Locate the cell with the specified text and output its (X, Y) center coordinate. 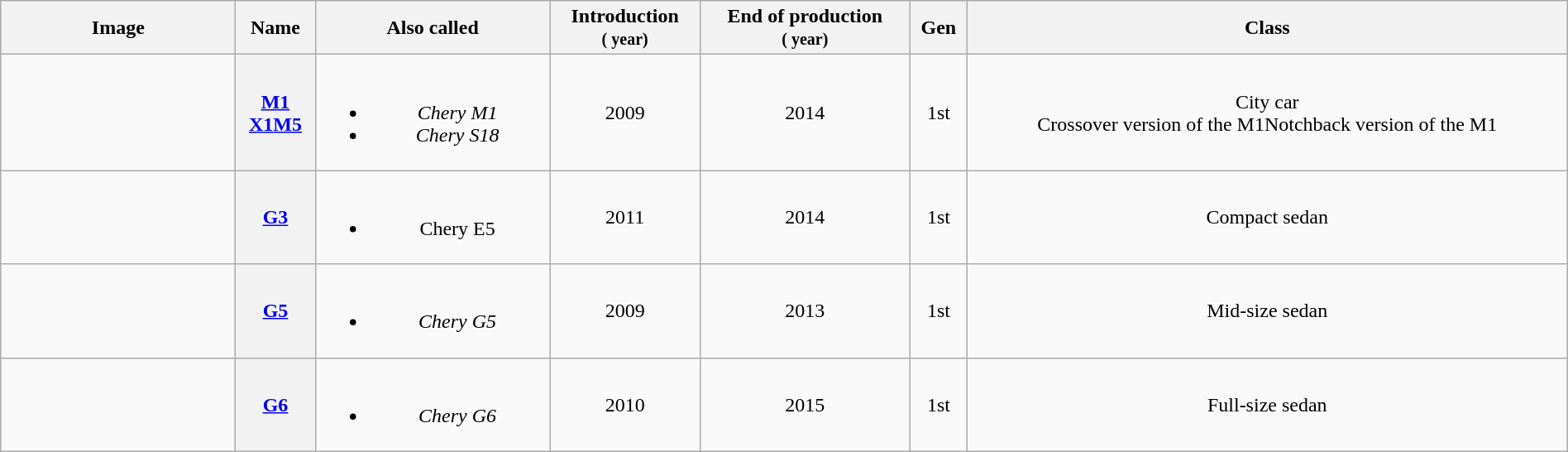
G3 (275, 217)
City carCrossover version of the M1Notchback version of the M1 (1267, 113)
G5 (275, 311)
End of production( year) (805, 28)
2013 (805, 311)
Name (275, 28)
Class (1267, 28)
Also called (433, 28)
2011 (625, 217)
Chery G6 (433, 404)
Chery M1Chery S18 (433, 113)
Chery E5 (433, 217)
M1X1M5 (275, 113)
Introduction( year) (625, 28)
Gen (938, 28)
Compact sedan (1267, 217)
Image (118, 28)
Mid-size sedan (1267, 311)
Chery G5 (433, 311)
Full-size sedan (1267, 404)
G6 (275, 404)
2015 (805, 404)
2010 (625, 404)
